Capture the cell that displays the provided text and extract its [X, Y] central coordinate. 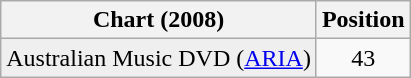
Position [363, 20]
43 [363, 58]
Australian Music DVD (ARIA) [159, 58]
Chart (2008) [159, 20]
